Return [x, y] of the center of cell containing provided text 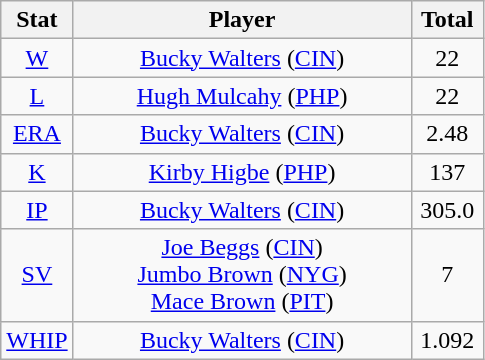
K [37, 172]
IP [37, 210]
7 [447, 275]
Total [447, 20]
2.48 [447, 134]
1.092 [447, 340]
Stat [37, 20]
L [37, 96]
Joe Beggs (CIN)Jumbo Brown (NYG)Mace Brown (PIT) [242, 275]
Kirby Higbe (PHP) [242, 172]
305.0 [447, 210]
ERA [37, 134]
SV [37, 275]
W [37, 58]
WHIP [37, 340]
137 [447, 172]
Hugh Mulcahy (PHP) [242, 96]
Player [242, 20]
